Provide the [x, y] coordinate of the cell's center where the given text is located.  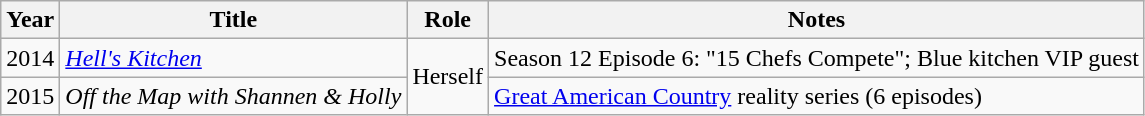
Season 12 Episode 6: "15 Chefs Compete"; Blue kitchen VIP guest [817, 58]
Off the Map with Shannen & Holly [234, 96]
2015 [30, 96]
Notes [817, 20]
Hell's Kitchen [234, 58]
Role [448, 20]
Title [234, 20]
Year [30, 20]
Herself [448, 77]
2014 [30, 58]
Great American Country reality series (6 episodes) [817, 96]
